Return [x, y] of the center of cell containing provided text 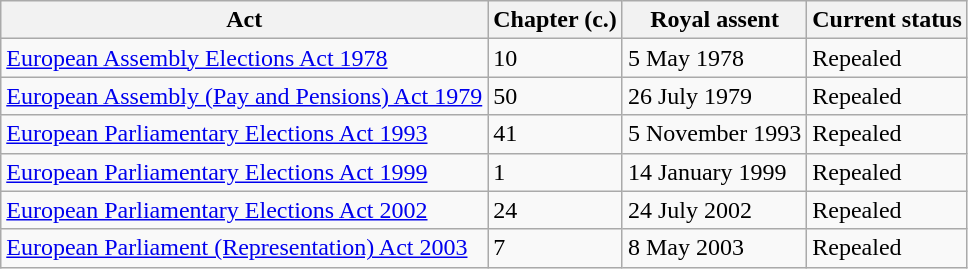
5 May 1978 [714, 58]
European Parliamentary Elections Act 1993 [244, 134]
10 [556, 58]
41 [556, 134]
Act [244, 20]
24 [556, 210]
7 [556, 248]
14 January 1999 [714, 172]
Royal assent [714, 20]
European Parliamentary Elections Act 1999 [244, 172]
26 July 1979 [714, 96]
European Parliamentary Elections Act 2002 [244, 210]
8 May 2003 [714, 248]
European Assembly (Pay and Pensions) Act 1979 [244, 96]
European Assembly Elections Act 1978 [244, 58]
5 November 1993 [714, 134]
Chapter (c.) [556, 20]
European Parliament (Representation) Act 2003 [244, 248]
Current status [888, 20]
1 [556, 172]
50 [556, 96]
24 July 2002 [714, 210]
